Find where the given text appears and provide that cell's center as [x, y] coordinate. 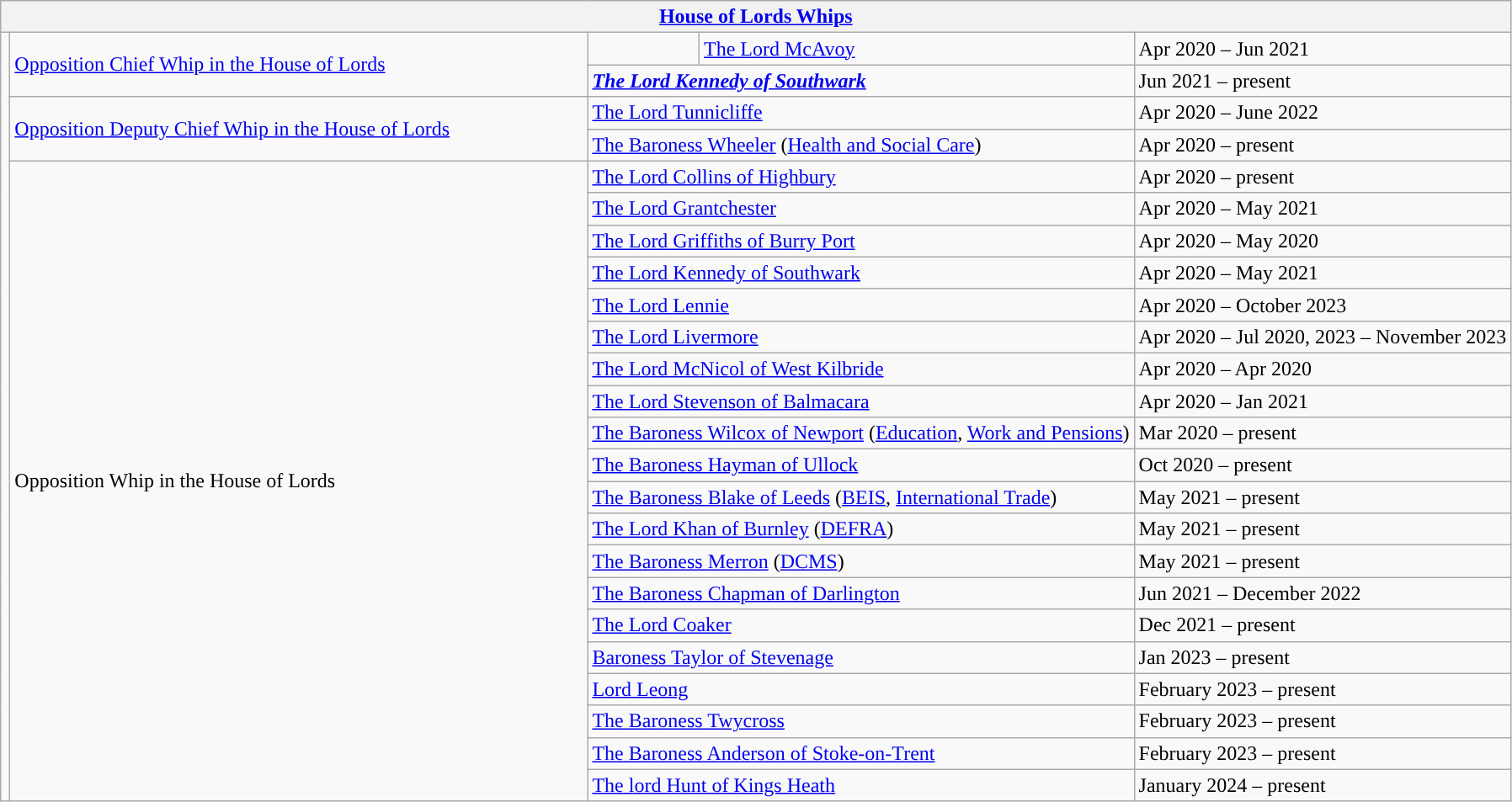
Mar 2020 – present [1323, 433]
The Lord Tunnicliffe [860, 113]
The Lord Grantchester [860, 209]
The Lord Coaker [860, 625]
Apr 2020 – May 2020 [1323, 241]
Apr 2020 – October 2023 [1323, 305]
The Lord Griffiths of Burry Port [860, 241]
The Baroness Wilcox of Newport (Education, Work and Pensions) [860, 433]
The Baroness Hayman of Ullock [860, 465]
Apr 2020 – Apr 2020 [1323, 369]
Jun 2021 – present [1323, 81]
Apr 2020 – Jan 2021 [1323, 401]
The Baroness Chapman of Darlington [860, 593]
Jun 2021 – December 2022 [1323, 593]
Jan 2023 – present [1323, 657]
Apr 2020 – June 2022 [1323, 113]
Opposition Chief Whip in the House of Lords [299, 65]
The Lord Stevenson of Balmacara [860, 401]
The lord Hunt of Kings Heath [860, 785]
Apr 2020 – Jun 2021 [1323, 49]
January 2024 – present [1323, 785]
Opposition Deputy Chief Whip in the House of Lords [299, 129]
The Lord Collins of Highbury [860, 177]
Opposition Whip in the House of Lords [299, 481]
The Baroness Merron (DCMS) [860, 561]
The Baroness Wheeler (Health and Social Care) [860, 145]
Lord Leong [860, 689]
The Lord Khan of Burnley (DEFRA) [860, 529]
Baroness Taylor of Stevenage [860, 657]
House of Lords Whips [756, 17]
The Baroness Twycross [860, 721]
The Lord Livermore [860, 337]
Oct 2020 – present [1323, 465]
The Baroness Blake of Leeds (BEIS, International Trade) [860, 497]
The Lord McAvoy [918, 49]
The Baroness Anderson of Stoke-on-Trent [860, 753]
Apr 2020 – Jul 2020, 2023 – November 2023 [1323, 337]
The Lord McNicol of West Kilbride [860, 369]
The Lord Lennie [860, 305]
Dec 2021 – present [1323, 625]
